From the cell containing the given text, extract its center point as [x, y] coordinate. 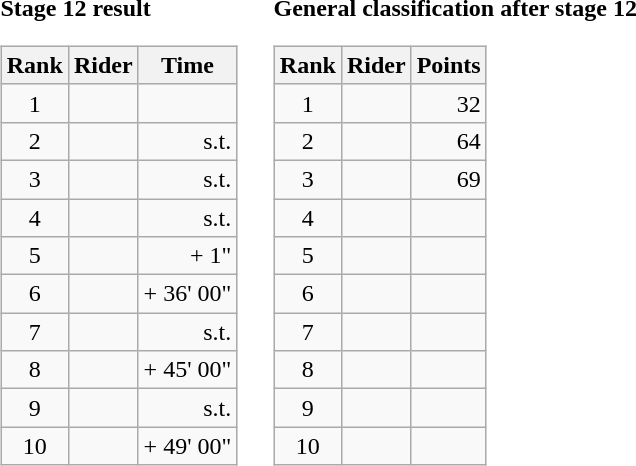
Time [188, 65]
69 [448, 179]
+ 1" [188, 256]
+ 49' 00" [188, 446]
Points [448, 65]
32 [448, 103]
64 [448, 141]
+ 45' 00" [188, 370]
+ 36' 00" [188, 294]
